Extract the (x, y) coordinate from the center of the cell holding the provided text.  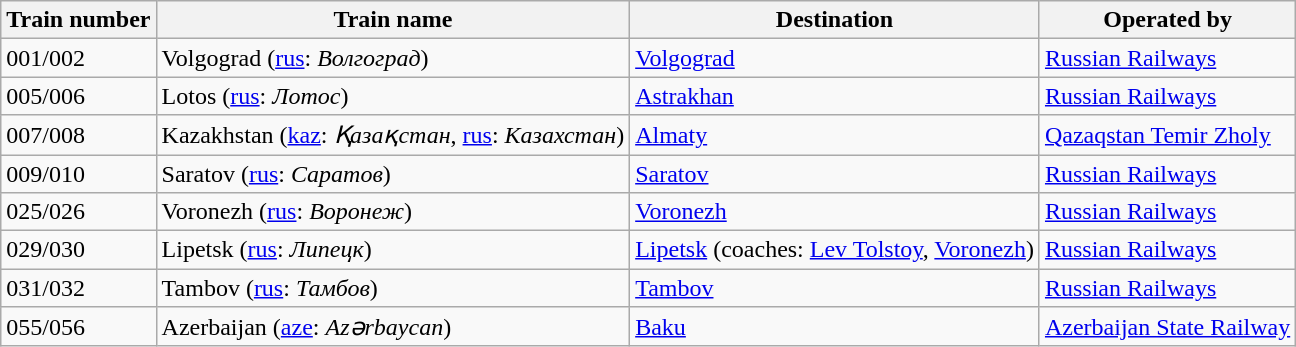
Voronezh (835, 212)
025/026 (78, 212)
Astrakhan (835, 96)
007/008 (78, 135)
001/002 (78, 58)
Saratov (rus: Саратов) (393, 173)
Voronezh (rus: Воронеж) (393, 212)
Almaty (835, 135)
Lipetsk (rus: Липецк) (393, 250)
029/030 (78, 250)
055/056 (78, 327)
Baku (835, 327)
Volgograd (rus: Волгоград) (393, 58)
009/010 (78, 173)
031/032 (78, 288)
Azerbaijan State Railway (1167, 327)
Lotos (rus: Лотос) (393, 96)
005/006 (78, 96)
Lipetsk (coaches: Lev Tolstoy, Voronezh) (835, 250)
Train name (393, 20)
Tambov (rus: Тамбов) (393, 288)
Train number (78, 20)
Destination (835, 20)
Tambov (835, 288)
Azerbaijan (aze: Azərbaycan) (393, 327)
Volgograd (835, 58)
Qazaqstan Temir Zholy (1167, 135)
Saratov (835, 173)
Operated by (1167, 20)
Kazakhstan (kaz: Қазақстан, rus: Казахстан) (393, 135)
